Identify which cell holds the provided text, then report its [X, Y] central coordinate. 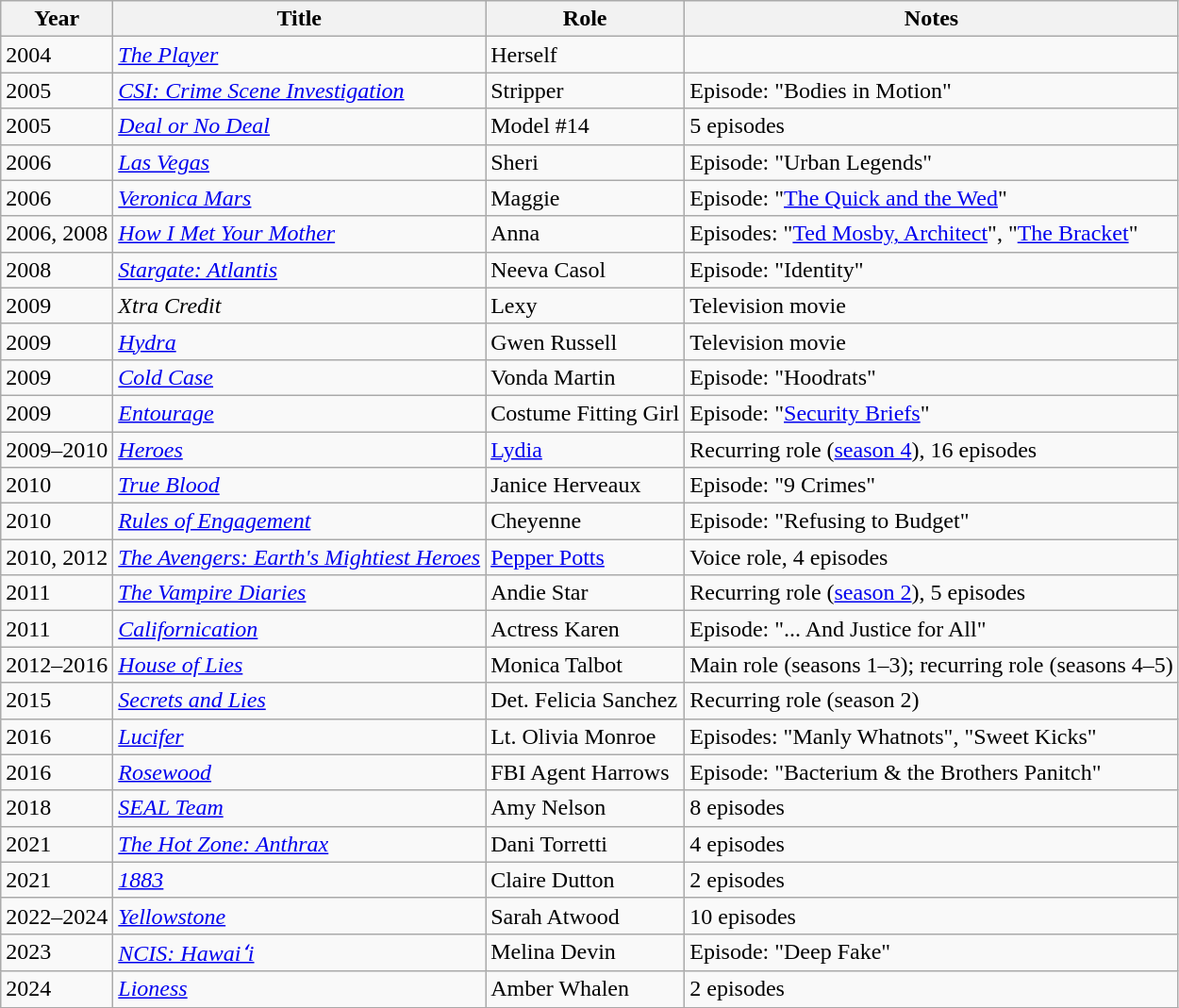
Det. Felicia Sanchez [585, 701]
Claire Dutton [585, 880]
Model #14 [585, 126]
Vonda Martin [585, 377]
Episode: "Bacterium & the Brothers Panitch" [932, 772]
Episode: "The Quick and the Wed" [932, 198]
2023 [57, 952]
Lucifer [300, 736]
Cheyenne [585, 521]
How I Met Your Mother [300, 234]
Title [300, 19]
Hydra [300, 341]
Lydia [585, 450]
2022–2024 [57, 916]
Episode: "Identity" [932, 270]
Episodes: "Ted Mosby, Architect", "The Bracket" [932, 234]
True Blood [300, 486]
2018 [57, 808]
Notes [932, 19]
5 episodes [932, 126]
House of Lies [300, 665]
Lioness [300, 989]
Amber Whalen [585, 989]
Yellowstone [300, 916]
2009–2010 [57, 450]
Episode: "Hoodrats" [932, 377]
1883 [300, 880]
Recurring role (season 2) [932, 701]
FBI Agent Harrows [585, 772]
2012–2016 [57, 665]
Rules of Engagement [300, 521]
Stripper [585, 91]
Pepper Potts [585, 557]
Dani Torretti [585, 844]
Episode: "Bodies in Motion" [932, 91]
Cold Case [300, 377]
Secrets and Lies [300, 701]
2015 [57, 701]
Gwen Russell [585, 341]
4 episodes [932, 844]
Episode: "... And Justice for All" [932, 629]
Anna [585, 234]
Episode: "Deep Fake" [932, 952]
10 episodes [932, 916]
Lt. Olivia Monroe [585, 736]
8 episodes [932, 808]
2024 [57, 989]
The Hot Zone: Anthrax [300, 844]
Year [57, 19]
Sarah Atwood [585, 916]
Heroes [300, 450]
Californication [300, 629]
Episode: "Security Briefs" [932, 413]
Episode: "Refusing to Budget" [932, 521]
SEAL Team [300, 808]
Janice Herveaux [585, 486]
CSI: Crime Scene Investigation [300, 91]
Deal or No Deal [300, 126]
Neeva Casol [585, 270]
Herself [585, 55]
Episodes: "Manly Whatnots", "Sweet Kicks" [932, 736]
NCIS: Hawaiʻi [300, 952]
The Vampire Diaries [300, 593]
Maggie [585, 198]
Sheri [585, 162]
Amy Nelson [585, 808]
Andie Star [585, 593]
Lexy [585, 306]
Main role (seasons 1–3); recurring role (seasons 4–5) [932, 665]
Melina Devin [585, 952]
Stargate: Atlantis [300, 270]
The Avengers: Earth's Mightiest Heroes [300, 557]
Veronica Mars [300, 198]
Costume Fitting Girl [585, 413]
2008 [57, 270]
Rosewood [300, 772]
The Player [300, 55]
Episode: "9 Crimes" [932, 486]
Xtra Credit [300, 306]
Entourage [300, 413]
Recurring role (season 4), 16 episodes [932, 450]
2010, 2012 [57, 557]
Actress Karen [585, 629]
Voice role, 4 episodes [932, 557]
Monica Talbot [585, 665]
2004 [57, 55]
2006, 2008 [57, 234]
Role [585, 19]
Episode: "Urban Legends" [932, 162]
Las Vegas [300, 162]
Recurring role (season 2), 5 episodes [932, 593]
